Determine the [X, Y] coordinate at the center of the cell enclosing the given text.  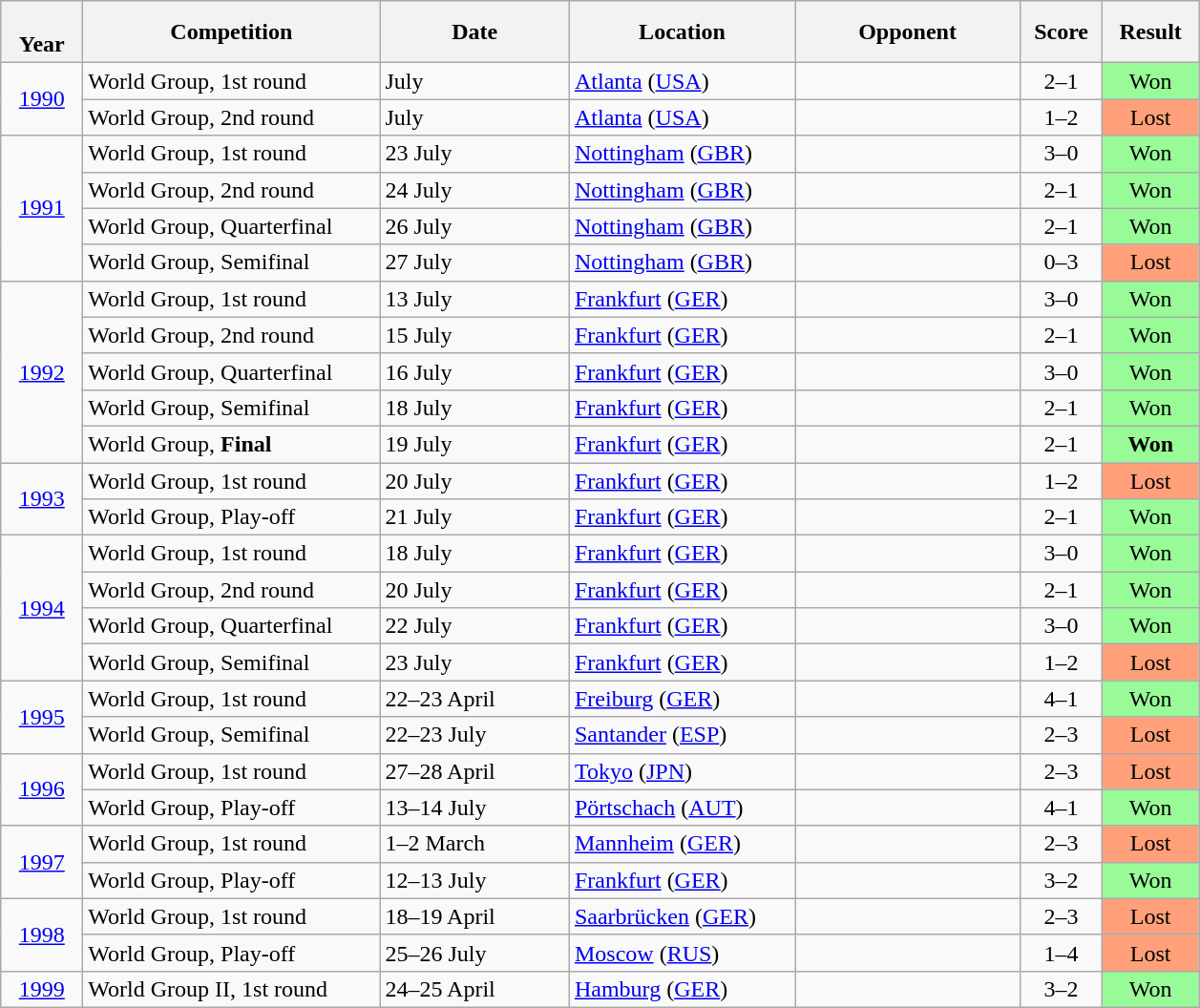
0–3 [1062, 262]
1997 [42, 862]
1991 [42, 208]
Mannheim (GER) [682, 844]
25–26 July [475, 953]
Location [682, 32]
Moscow (RUS) [682, 953]
22–23 April [475, 699]
Tokyo (JPN) [682, 771]
Opponent [907, 32]
1992 [42, 371]
Competition [231, 32]
27 July [475, 262]
1998 [42, 934]
13 July [475, 299]
Santander (ESP) [682, 735]
22 July [475, 626]
1990 [42, 99]
Freiburg (GER) [682, 699]
1–2 March [475, 844]
World Group, Final [231, 444]
19 July [475, 444]
Saarbrücken (GER) [682, 916]
1993 [42, 498]
12–13 July [475, 880]
21 July [475, 517]
1995 [42, 717]
Result [1151, 32]
18–19 April [475, 916]
Pörtschach (AUT) [682, 808]
24–25 April [475, 989]
15 July [475, 335]
World Group II, 1st round [231, 989]
Date [475, 32]
Hamburg (GER) [682, 989]
16 July [475, 371]
1994 [42, 608]
26 July [475, 226]
1996 [42, 789]
Year [42, 32]
24 July [475, 190]
13–14 July [475, 808]
1999 [42, 989]
22–23 July [475, 735]
1–4 [1062, 953]
27–28 April [475, 771]
Score [1062, 32]
